Locate the cell with the specified text and output its (x, y) center coordinate. 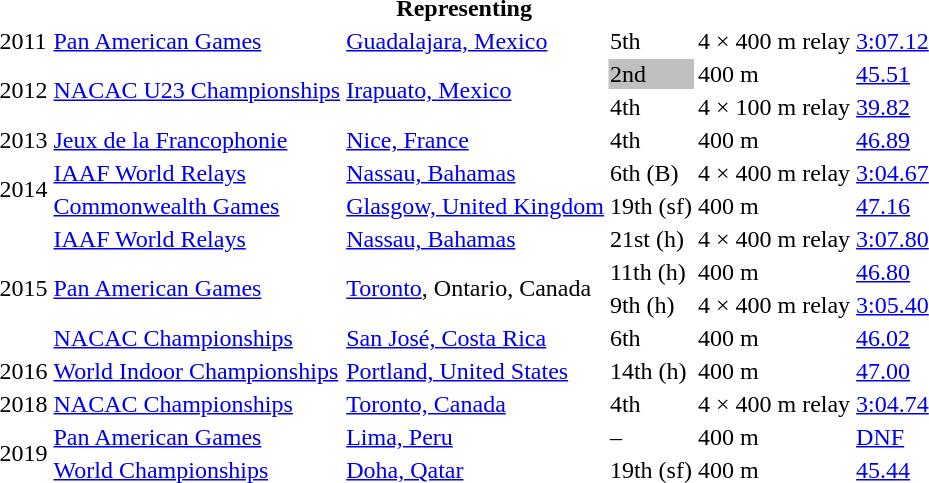
San José, Costa Rica (476, 338)
Toronto, Canada (476, 404)
Glasgow, United Kingdom (476, 206)
9th (h) (650, 305)
Jeux de la Francophonie (197, 140)
21st (h) (650, 239)
5th (650, 41)
11th (h) (650, 272)
6th (B) (650, 173)
Guadalajara, Mexico (476, 41)
NACAC U23 Championships (197, 90)
6th (650, 338)
Lima, Peru (476, 437)
Portland, United States (476, 371)
4 × 100 m relay (774, 107)
19th (sf) (650, 206)
World Indoor Championships (197, 371)
– (650, 437)
Irapuato, Mexico (476, 90)
14th (h) (650, 371)
Commonwealth Games (197, 206)
2nd (650, 74)
Nice, France (476, 140)
Toronto, Ontario, Canada (476, 288)
